For the text-containing cell, return its midpoint in (x, y) coordinate format. 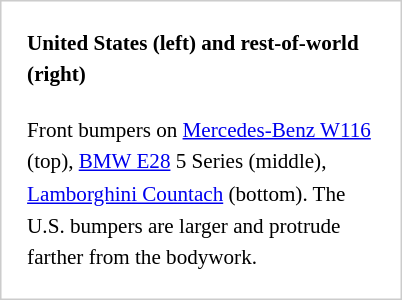
United States (left) and rest-of-world (right) (202, 59)
